Detect which cell encompasses the target text, then output its (X, Y) center coordinate. 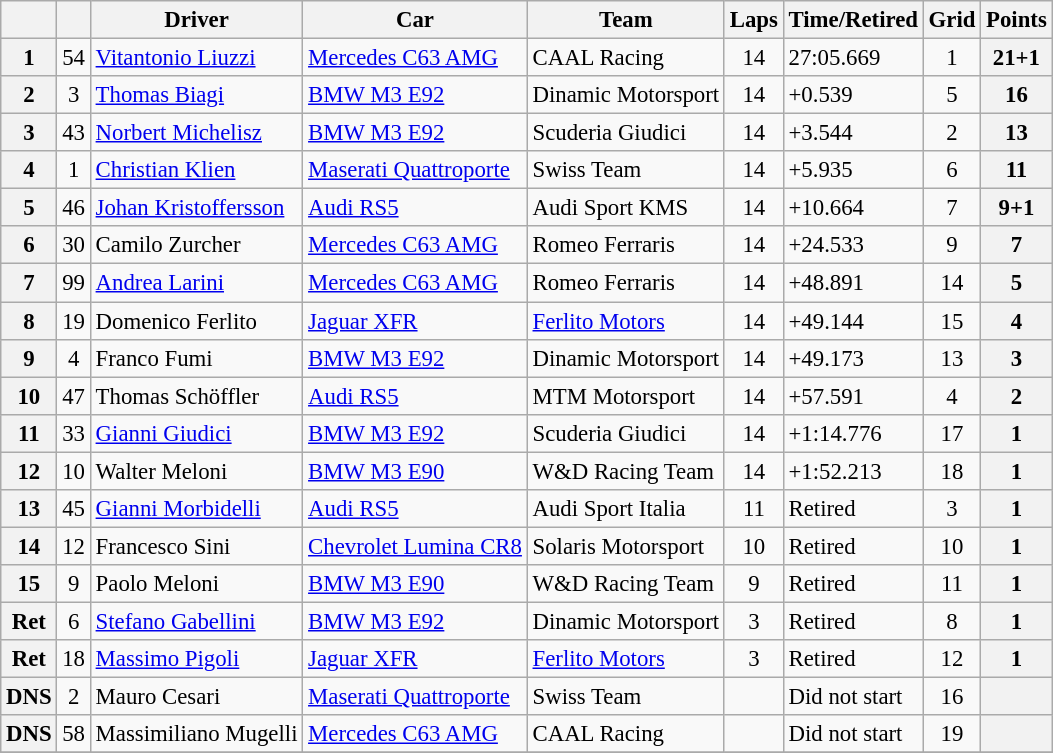
+49.144 (853, 321)
Solaris Motorsport (626, 546)
Points (1016, 20)
Thomas Biagi (196, 95)
Domenico Ferlito (196, 321)
47 (74, 396)
54 (74, 58)
+48.891 (853, 283)
46 (74, 208)
+10.664 (853, 208)
Mauro Cesari (196, 697)
+0.539 (853, 95)
Car (415, 20)
+49.173 (853, 358)
Christian Klien (196, 170)
+57.591 (853, 396)
Time/Retired (853, 20)
Camilo Zurcher (196, 245)
Audi Sport Italia (626, 509)
+5.935 (853, 170)
Gianni Morbidelli (196, 509)
Thomas Schöffler (196, 396)
Paolo Meloni (196, 584)
+1:14.776 (853, 433)
Johan Kristoffersson (196, 208)
Norbert Michelisz (196, 133)
Gianni Giudici (196, 433)
Audi Sport KMS (626, 208)
Vitantonio Liuzzi (196, 58)
Grid (952, 20)
27:05.669 (853, 58)
21+1 (1016, 58)
Team (626, 20)
Stefano Gabellini (196, 621)
Franco Fumi (196, 358)
Chevrolet Lumina CR8 (415, 546)
43 (74, 133)
30 (74, 245)
Massimo Pigoli (196, 659)
33 (74, 433)
+3.544 (853, 133)
45 (74, 509)
MTM Motorsport (626, 396)
Walter Meloni (196, 471)
+1:52.213 (853, 471)
Andrea Larini (196, 283)
Driver (196, 20)
Francesco Sini (196, 546)
17 (952, 433)
9+1 (1016, 208)
Laps (754, 20)
58 (74, 734)
99 (74, 283)
Massimiliano Mugelli (196, 734)
+24.533 (853, 245)
